Find where the given text appears and provide that cell's center as (X, Y) coordinate. 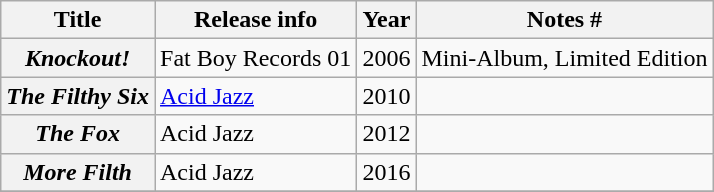
Notes # (564, 20)
2010 (386, 96)
The Filthy Six (78, 96)
Title (78, 20)
The Fox (78, 134)
Mini-Album, Limited Edition (564, 58)
Fat Boy Records 01 (255, 58)
More Filth (78, 172)
Release info (255, 20)
Knockout! (78, 58)
2006 (386, 58)
Year (386, 20)
2012 (386, 134)
2016 (386, 172)
